Return (x, y) of the center of cell containing provided text 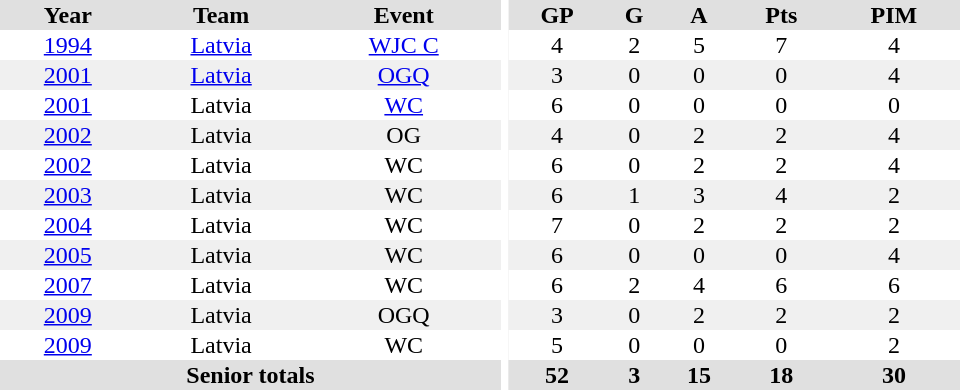
OG (404, 135)
Year (68, 15)
30 (894, 375)
2003 (68, 195)
2005 (68, 255)
15 (699, 375)
WJC C (404, 45)
A (699, 15)
1 (634, 195)
2007 (68, 285)
Senior totals (250, 375)
Team (222, 15)
Pts (782, 15)
18 (782, 375)
52 (558, 375)
G (634, 15)
2004 (68, 225)
Event (404, 15)
GP (558, 15)
1994 (68, 45)
PIM (894, 15)
